Identify which cell holds the provided text, then report its (x, y) central coordinate. 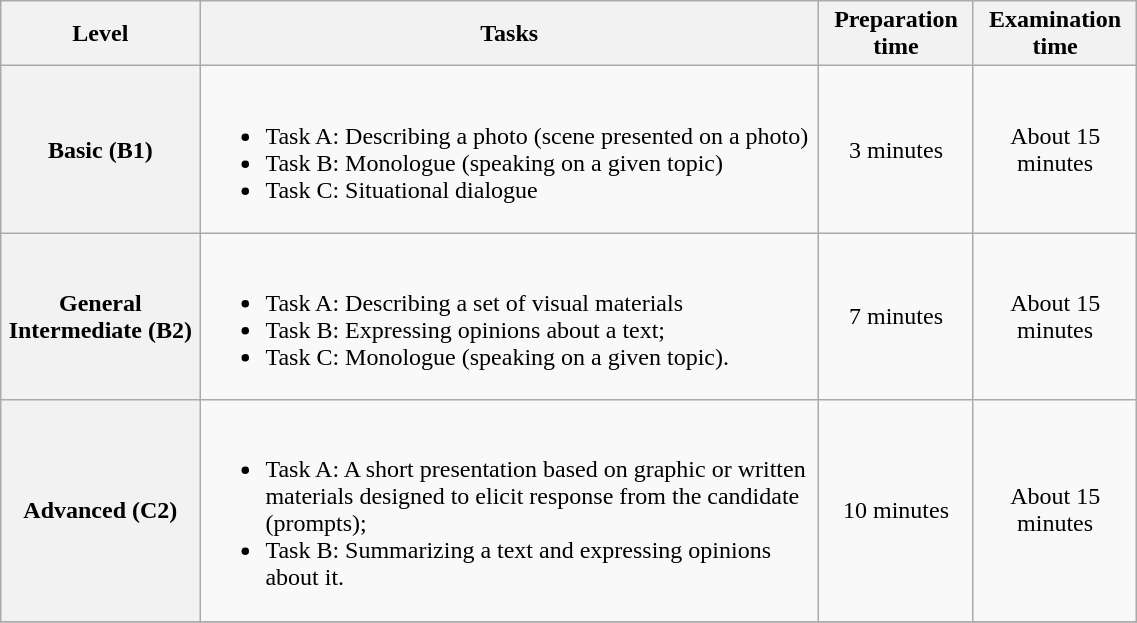
Tasks (510, 34)
10 minutes (896, 510)
Examination time (1054, 34)
Level (100, 34)
Task A: Describing a set of visual materialsTask B: Expressing opinions about a text;Task C: Monologue (speaking on a given topic). (510, 316)
Task A: Describing a photo (scene presented on a photo)Task B: Monologue (speaking on a given topic)Task C: Situational dialogue (510, 150)
Basic (B1) (100, 150)
General Intermediate (B2) (100, 316)
3 minutes (896, 150)
Preparation time (896, 34)
7 minutes (896, 316)
Advanced (C2) (100, 510)
